Identify which cell holds the provided text, then report its (x, y) central coordinate. 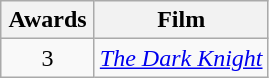
The Dark Knight (181, 58)
Film (181, 20)
3 (48, 58)
Awards (48, 20)
